For the text-containing cell, return its midpoint in (X, Y) coordinate format. 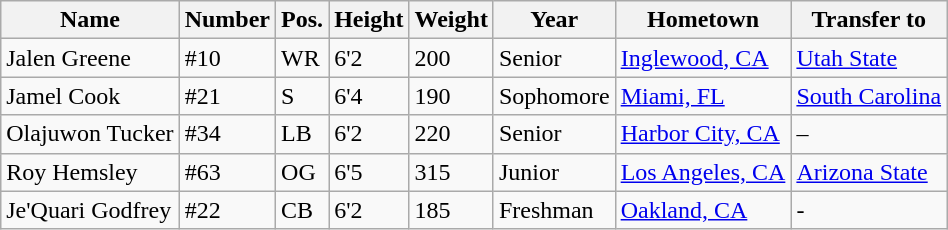
6'4 (369, 96)
200 (451, 58)
Sophomore (554, 96)
Freshman (554, 210)
Roy Hemsley (90, 172)
- (869, 210)
Pos. (302, 20)
185 (451, 210)
Inglewood, CA (703, 58)
Hometown (703, 20)
CB (302, 210)
315 (451, 172)
Weight (451, 20)
LB (302, 134)
#34 (227, 134)
Height (369, 20)
Oakland, CA (703, 210)
Jamel Cook (90, 96)
Utah State (869, 58)
Harbor City, CA (703, 134)
#21 (227, 96)
#63 (227, 172)
6'5 (369, 172)
Miami, FL (703, 96)
Jalen Greene (90, 58)
Los Angeles, CA (703, 172)
Number (227, 20)
Arizona State (869, 172)
Junior (554, 172)
190 (451, 96)
Transfer to (869, 20)
#22 (227, 210)
S (302, 96)
Name (90, 20)
Olajuwon Tucker (90, 134)
WR (302, 58)
Year (554, 20)
South Carolina (869, 96)
220 (451, 134)
Je'Quari Godfrey (90, 210)
– (869, 134)
#10 (227, 58)
OG (302, 172)
